Extract the (X, Y) coordinate from the center of the cell holding the provided text.  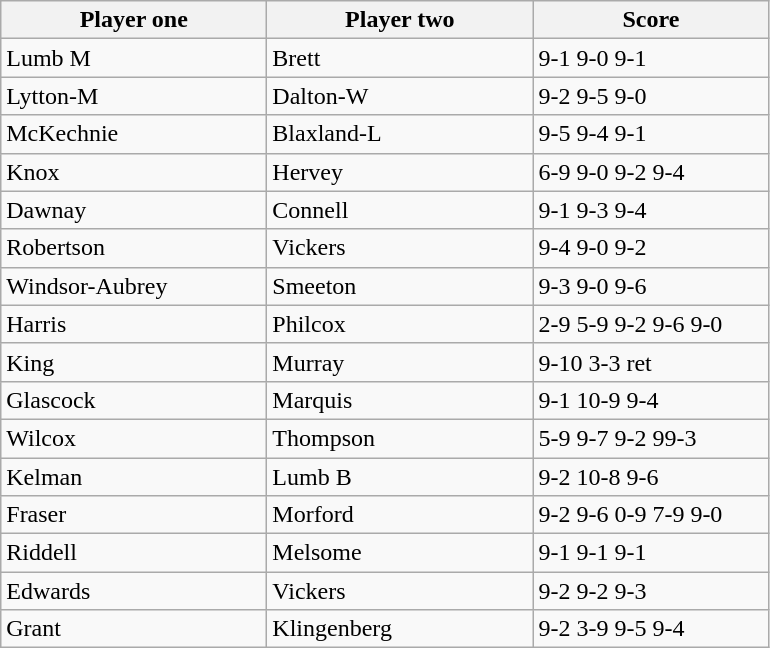
2-9 5-9 9-2 9-6 9-0 (651, 324)
Glascock (134, 400)
Morford (400, 515)
Wilcox (134, 438)
Connell (400, 210)
9-2 9-5 9-0 (651, 96)
Blaxland-L (400, 134)
Brett (400, 58)
6-9 9-0 9-2 9-4 (651, 172)
Fraser (134, 515)
Score (651, 20)
9-5 9-4 9-1 (651, 134)
Harris (134, 324)
Lumb M (134, 58)
Edwards (134, 591)
Dalton-W (400, 96)
McKechnie (134, 134)
Marquis (400, 400)
Klingenberg (400, 629)
9-4 9-0 9-2 (651, 248)
9-2 9-6 0-9 7-9 9-0 (651, 515)
Smeeton (400, 286)
9-1 9-3 9-4 (651, 210)
9-1 10-9 9-4 (651, 400)
Windsor-Aubrey (134, 286)
Knox (134, 172)
King (134, 362)
Robertson (134, 248)
Thompson (400, 438)
Kelman (134, 477)
Riddell (134, 553)
9-10 3-3 ret (651, 362)
9-2 10-8 9-6 (651, 477)
9-3 9-0 9-6 (651, 286)
Grant (134, 629)
Lytton-M (134, 96)
Player one (134, 20)
9-1 9-0 9-1 (651, 58)
Murray (400, 362)
Philcox (400, 324)
9-1 9-1 9-1 (651, 553)
Melsome (400, 553)
Dawnay (134, 210)
9-2 3-9 9-5 9-4 (651, 629)
Lumb B (400, 477)
Player two (400, 20)
Hervey (400, 172)
5-9 9-7 9-2 99-3 (651, 438)
9-2 9-2 9-3 (651, 591)
